Output the [x, y] coordinate of the center of the cell containing the given text.  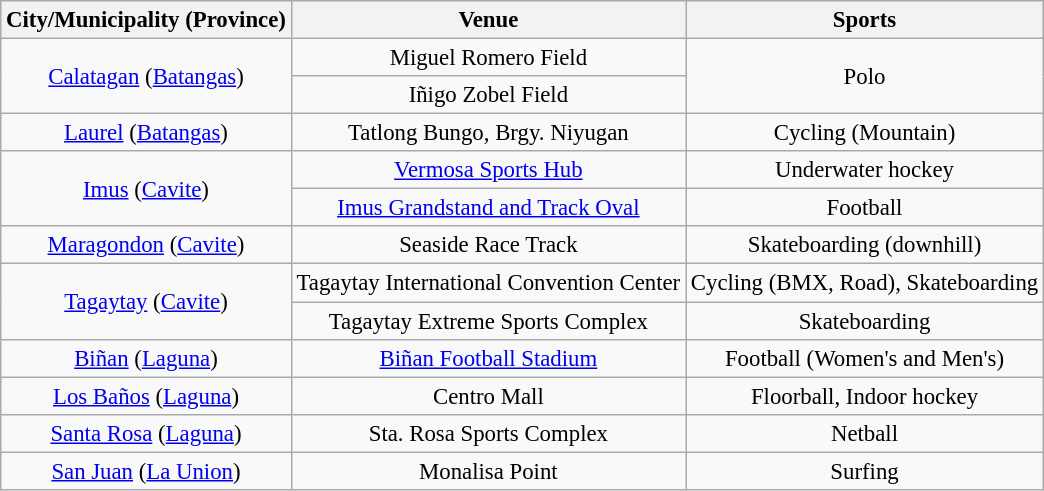
Tagaytay (Cavite) [146, 302]
Sta. Rosa Sports Complex [488, 433]
Cycling (BMX, Road), Skateboarding [865, 283]
Seaside Race Track [488, 245]
Biñan (Laguna) [146, 358]
Tagaytay Extreme Sports Complex [488, 321]
Underwater hockey [865, 170]
Skateboarding (downhill) [865, 245]
City/Municipality (Province) [146, 20]
Monalisa Point [488, 471]
Floorball, Indoor hockey [865, 396]
Imus Grandstand and Track Oval [488, 208]
Tagaytay International Convention Center [488, 283]
Football [865, 208]
Miguel Romero Field [488, 58]
Sports [865, 20]
Calatagan (Batangas) [146, 76]
Centro Mall [488, 396]
Iñigo Zobel Field [488, 95]
Biñan Football Stadium [488, 358]
San Juan (La Union) [146, 471]
Polo [865, 76]
Venue [488, 20]
Football (Women's and Men's) [865, 358]
Los Baños (Laguna) [146, 396]
Santa Rosa (Laguna) [146, 433]
Laurel (Batangas) [146, 133]
Tatlong Bungo, Brgy. Niyugan [488, 133]
Skateboarding [865, 321]
Maragondon (Cavite) [146, 245]
Cycling (Mountain) [865, 133]
Imus (Cavite) [146, 188]
Surfing [865, 471]
Netball [865, 433]
Vermosa Sports Hub [488, 170]
